For the text-containing cell, return its midpoint in [X, Y] coordinate format. 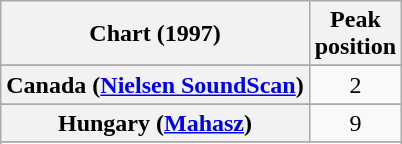
Chart (1997) [155, 34]
Canada (Nielsen SoundScan) [155, 85]
Hungary (Mahasz) [155, 123]
9 [355, 123]
Peakposition [355, 34]
2 [355, 85]
